Identify which cell holds the provided text, then report its (x, y) central coordinate. 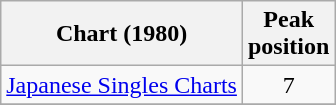
Japanese Singles Charts (122, 85)
Peakposition (288, 34)
Chart (1980) (122, 34)
7 (288, 85)
